Determine the [x, y] coordinate at the center of the cell enclosing the given text.  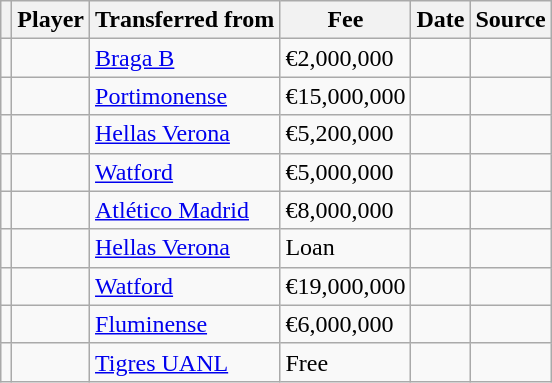
€15,000,000 [346, 96]
Transferred from [185, 20]
Fluminense [185, 324]
Braga B [185, 58]
Date [440, 20]
Tigres UANL [185, 362]
Source [510, 20]
€5,200,000 [346, 134]
Atlético Madrid [185, 210]
Free [346, 362]
€6,000,000 [346, 324]
€19,000,000 [346, 286]
€2,000,000 [346, 58]
€8,000,000 [346, 210]
Portimonense [185, 96]
Fee [346, 20]
Player [51, 20]
€5,000,000 [346, 172]
Loan [346, 248]
